Find where the given text appears and provide that cell's center as (X, Y) coordinate. 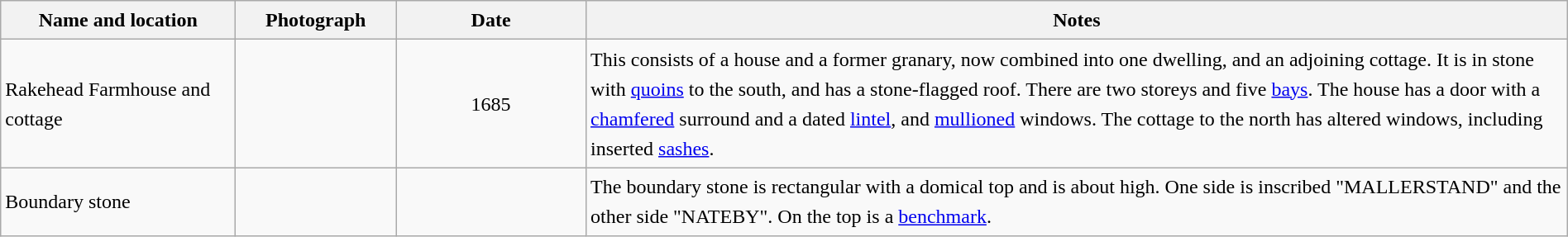
Name and location (118, 20)
Notes (1077, 20)
Photograph (316, 20)
Date (491, 20)
Rakehead Farmhouse and cottage (118, 104)
Boundary stone (118, 201)
1685 (491, 104)
